Return (x, y) of the center of cell containing provided text 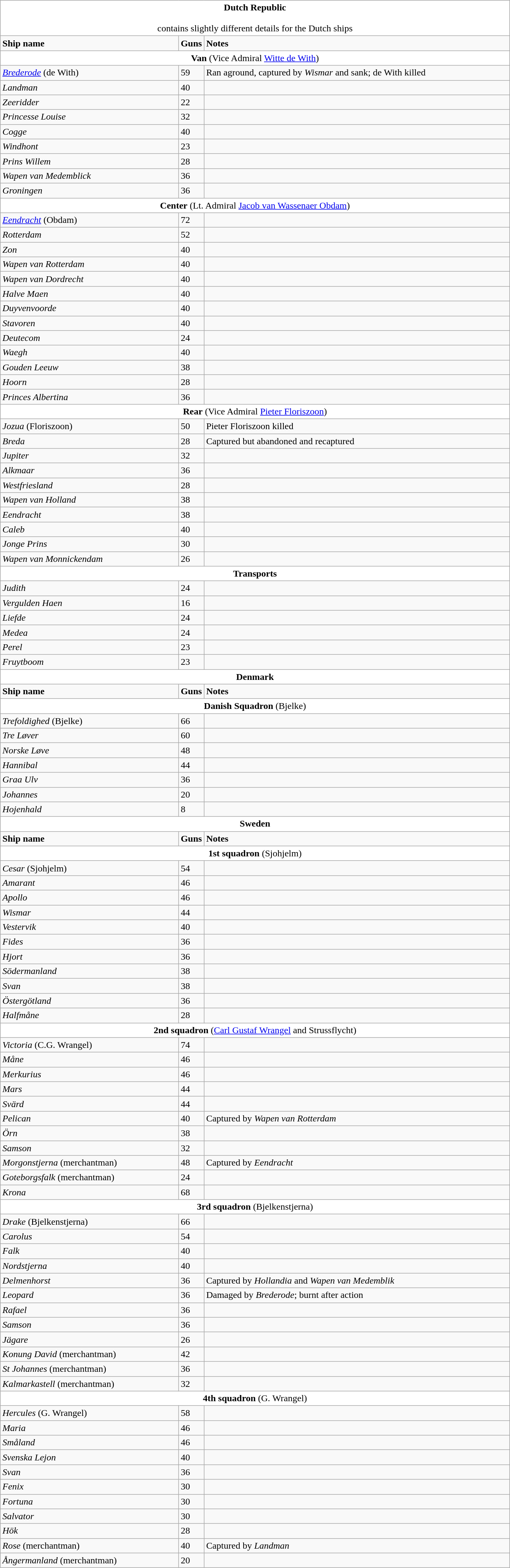
2nd squadron (Carl Gustaf Wrangel and Strussflycht) (255, 1030)
Falk (89, 1251)
Södermanland (89, 971)
Medea (89, 632)
Landman (89, 87)
Captured by Hollandia and Wapen van Medemblik (357, 1280)
72 (191, 220)
Jozua (Floriszoon) (89, 426)
74 (191, 1045)
Fides (89, 942)
Wismar (89, 912)
Cesar (Sjohjelm) (89, 868)
Waegh (89, 353)
Eendracht (Obdam) (89, 220)
Van (Vice Admiral Witte de With) (255, 58)
Gouden Leeuw (89, 367)
Duyvenvoorde (89, 308)
4th squadron (G. Wrangel) (255, 1399)
68 (191, 1192)
59 (191, 73)
Wapen van Monnickendam (89, 559)
Denmark (255, 677)
Nordstjerna (89, 1266)
Wapen van Holland (89, 500)
Vergulden Haen (89, 603)
Victoria (C.G. Wrangel) (89, 1045)
Fortuna (89, 1501)
Liefde (89, 618)
Westfriesland (89, 485)
Pieter Floriszoon killed (357, 426)
Deutecom (89, 338)
Salvator (89, 1516)
Svenska Lejon (89, 1457)
Caleb (89, 529)
Johannes (89, 794)
Stavoren (89, 323)
Maria (89, 1428)
Judith (89, 588)
Fruytboom (89, 662)
Wapen van Medemblick (89, 176)
Apollo (89, 897)
Konung David (merchantman) (89, 1354)
50 (191, 426)
Hök (89, 1531)
Rear (Vice Admiral Pieter Floriszoon) (255, 411)
22 (191, 102)
Captured by Wapen van Rotterdam (357, 1118)
Hercules (G. Wrangel) (89, 1413)
Halve Maen (89, 294)
60 (191, 736)
Carolus (89, 1236)
Småland (89, 1443)
Graa Ulv (89, 780)
Eendracht (89, 515)
16 (191, 603)
St Johannes (merchantman) (89, 1369)
Wapen van Rotterdam (89, 264)
Kalmarkastell (merchantman) (89, 1383)
Morgonstjerna (merchantman) (89, 1163)
Captured but abandoned and recaptured (357, 441)
Center (Lt. Admiral Jacob van Wassenaer Obdam) (255, 205)
8 (191, 809)
Halfmåne (89, 1015)
Perel (89, 647)
Hjort (89, 957)
Drake (Bjelkenstjerna) (89, 1222)
Mars (89, 1089)
Damaged by Brederode; burnt after action (357, 1295)
Breda (89, 441)
Pelican (89, 1118)
Rafael (89, 1310)
Fenix (89, 1487)
Krona (89, 1192)
Hoorn (89, 382)
Zon (89, 250)
Svärd (89, 1104)
Hannibal (89, 765)
Groningen (89, 190)
Vestervik (89, 927)
3rd squadron (Bjelkenstjerna) (255, 1207)
Goteborgsfalk (merchantman) (89, 1178)
Danish Squadron (Bjelke) (255, 706)
Tre Løver (89, 736)
Delmenhorst (89, 1280)
Captured by Landman (357, 1546)
Östergötland (89, 1001)
Jägare (89, 1339)
Ran aground, captured by Wismar and sank; de With killed (357, 73)
Cogge (89, 132)
Wapen van Dordrecht (89, 279)
Sweden (255, 824)
Amarant (89, 883)
Captured by Eendracht (357, 1163)
Jupiter (89, 456)
58 (191, 1413)
Transports (255, 573)
Örn (89, 1133)
Merkurius (89, 1074)
Trefoldighed (Bjelke) (89, 721)
Alkmaar (89, 471)
Zeeridder (89, 102)
Jonge Prins (89, 544)
Norske Løve (89, 750)
Rose (merchantman) (89, 1546)
Dutch Republic contains slightly different details for the Dutch ships (255, 18)
Princes Albertina (89, 397)
52 (191, 235)
Leopard (89, 1295)
Prins Willem (89, 161)
Rotterdam (89, 235)
1st squadron (Sjohjelm) (255, 853)
Hojenhald (89, 809)
42 (191, 1354)
Windhont (89, 146)
Princesse Louise (89, 117)
Brederode (de With) (89, 73)
Ångermanland (merchantman) (89, 1560)
Måne (89, 1060)
